Capture the cell that displays the provided text and extract its [x, y] central coordinate. 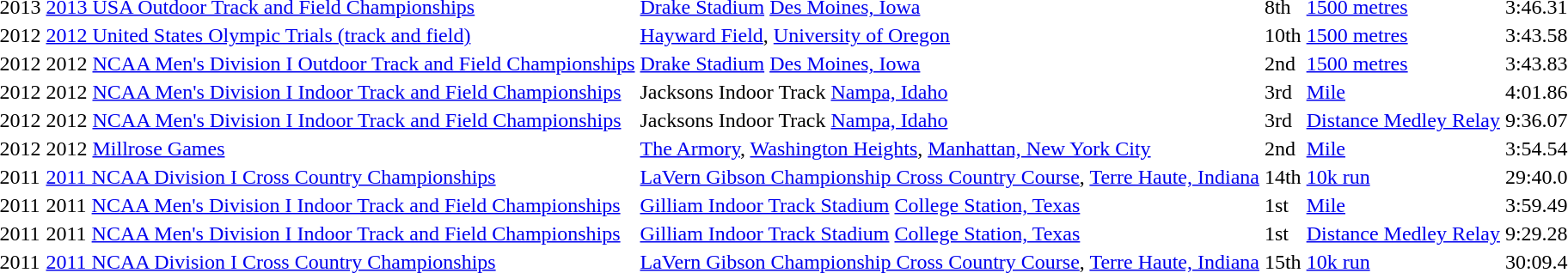
The Armory, Washington Heights, Manhattan, New York City [949, 149]
10k run [1403, 177]
Hayward Field, University of Oregon [949, 35]
10th [1283, 35]
2011 NCAA Division I Cross Country Championships [340, 177]
2012 NCAA Men's Division I Outdoor Track and Field Championships [340, 64]
2012 United States Olympic Trials (track and field) [340, 35]
Drake Stadium Des Moines, Iowa [949, 64]
14th [1283, 177]
LaVern Gibson Championship Cross Country Course, Terre Haute, Indiana [949, 177]
2012 Millrose Games [340, 149]
